Find where the given text appears and provide that cell's center as [X, Y] coordinate. 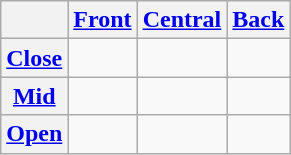
Central [182, 20]
Mid [34, 96]
Open [34, 134]
Close [34, 58]
Front [102, 20]
Back [258, 20]
